For the text-containing cell, return its midpoint in [X, Y] coordinate format. 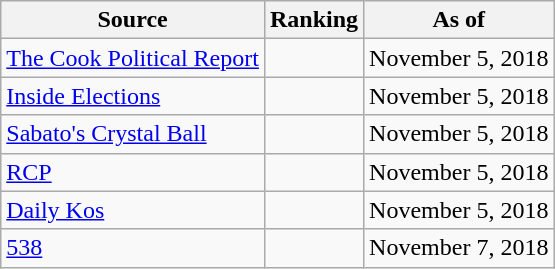
538 [133, 248]
Source [133, 20]
Sabato's Crystal Ball [133, 134]
RCP [133, 172]
Daily Kos [133, 210]
Ranking [314, 20]
November 7, 2018 [459, 248]
As of [459, 20]
Inside Elections [133, 96]
The Cook Political Report [133, 58]
